Return the [X, Y] coordinate for the center point of the cell that contains the specified text.  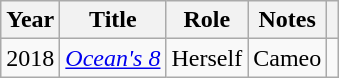
Role [207, 20]
Notes [288, 20]
2018 [30, 58]
Title [113, 20]
Ocean's 8 [113, 58]
Year [30, 20]
Herself [207, 58]
Cameo [288, 58]
